For the text-containing cell, return its midpoint in [x, y] coordinate format. 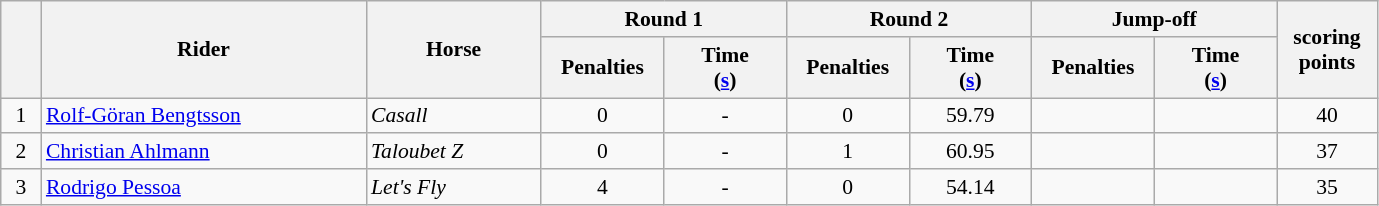
35 [1327, 187]
37 [1327, 152]
Round 2 [908, 19]
Round 1 [664, 19]
54.14 [970, 187]
59.79 [970, 116]
Horse [454, 50]
Let's Fly [454, 187]
2 [21, 152]
Rider [204, 50]
3 [21, 187]
Rolf-Göran Bengtsson [204, 116]
40 [1327, 116]
Christian Ahlmann [204, 152]
Jump-off [1154, 19]
Casall [454, 116]
Rodrigo Pessoa [204, 187]
Taloubet Z [454, 152]
scoringpoints [1327, 50]
60.95 [970, 152]
4 [602, 187]
